Locate the cell with the specified text and output its [X, Y] center coordinate. 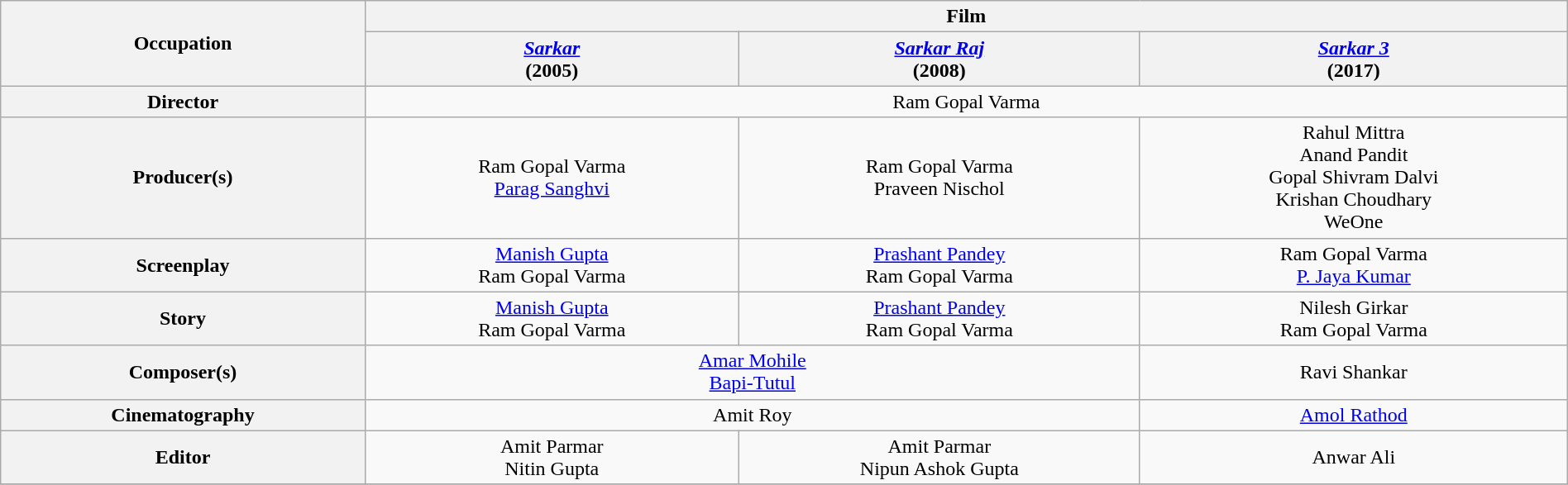
Sarkar Raj (2008) [939, 59]
Ravi Shankar [1353, 372]
Ram Gopal Varma Praveen Nischol [939, 178]
Director [183, 102]
Amit Parmar Nitin Gupta [552, 458]
Sarkar 3 (2017) [1353, 59]
Amit Parmar Nipun Ashok Gupta [939, 458]
Amar MohileBapi-Tutul [753, 372]
Editor [183, 458]
Producer(s) [183, 178]
Amol Rathod [1353, 415]
Nilesh GirkarRam Gopal Varma [1353, 319]
Ram Gopal Varma Parag Sanghvi [552, 178]
Rahul MittraAnand PanditGopal Shivram DalviKrishan ChoudharyWeOne [1353, 178]
Sarkar (2005) [552, 59]
Cinematography [183, 415]
Occupation [183, 43]
Anwar Ali [1353, 458]
Ram Gopal VarmaP. Jaya Kumar [1353, 264]
Story [183, 319]
Film [966, 17]
Screenplay [183, 264]
Amit Roy [753, 415]
Ram Gopal Varma [966, 102]
Composer(s) [183, 372]
